Extract the [X, Y] coordinate from the center of the cell holding the provided text.  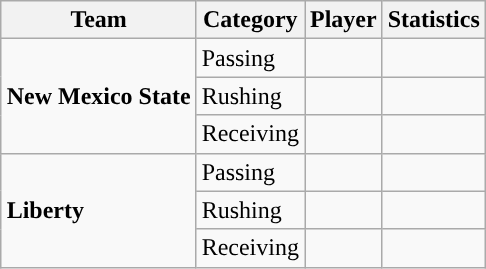
Liberty [98, 210]
New Mexico State [98, 96]
Category [250, 20]
Team [98, 20]
Statistics [434, 20]
Player [343, 20]
